From the cell containing the given text, extract its center point as (x, y) coordinate. 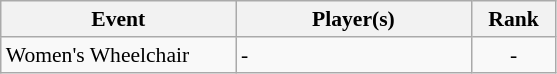
Event (118, 19)
Rank (514, 19)
Women's Wheelchair (118, 55)
Player(s) (354, 19)
